For the text-containing cell, return its midpoint in [X, Y] coordinate format. 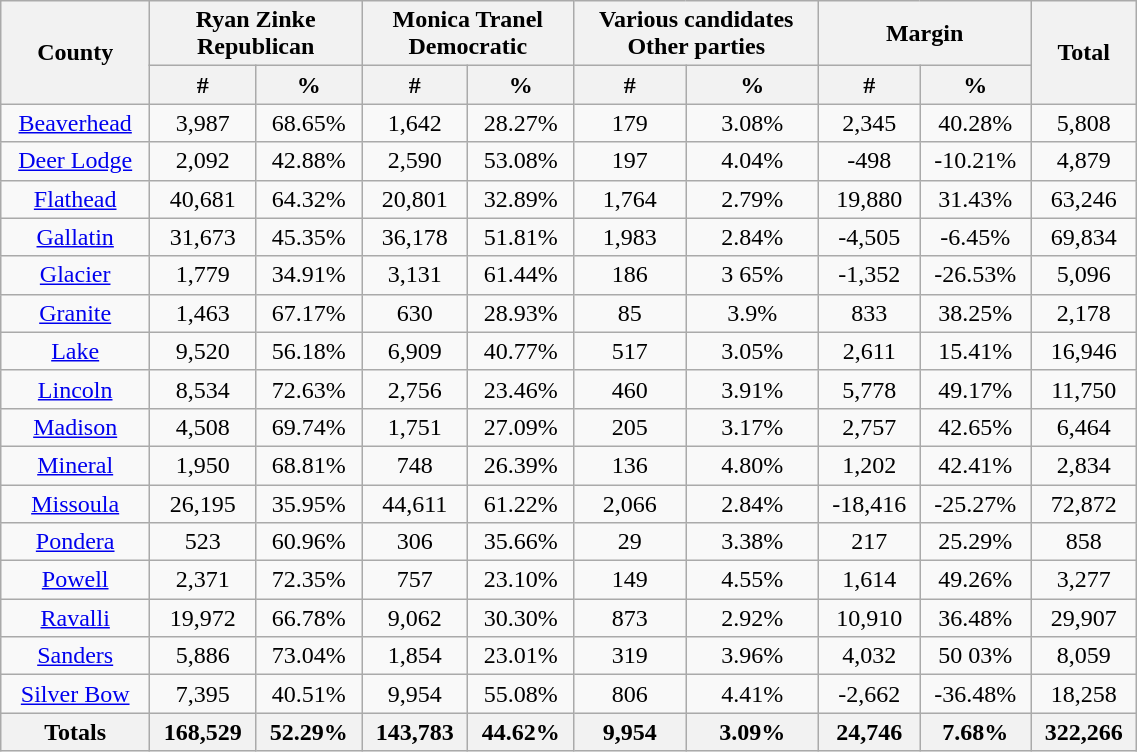
Total [1084, 52]
8,059 [1084, 656]
9,520 [203, 351]
-26.53% [976, 275]
523 [203, 542]
3 65% [752, 275]
67.17% [309, 313]
1,764 [630, 199]
Monica TranelDemocratic [468, 34]
61.22% [521, 503]
1,779 [203, 275]
Silver Bow [76, 694]
15.41% [976, 351]
2,756 [415, 389]
72.63% [309, 389]
51.81% [521, 237]
3,277 [1084, 580]
460 [630, 389]
34.91% [309, 275]
186 [630, 275]
5,096 [1084, 275]
3.05% [752, 351]
31.43% [976, 199]
23.01% [521, 656]
44,611 [415, 503]
20,801 [415, 199]
-2,662 [870, 694]
Flathead [76, 199]
61.44% [521, 275]
3.08% [752, 123]
-18,416 [870, 503]
8,534 [203, 389]
5,778 [870, 389]
-1,352 [870, 275]
179 [630, 123]
4.80% [752, 465]
1,854 [415, 656]
35.95% [309, 503]
69.74% [309, 427]
85 [630, 313]
40.51% [309, 694]
3.17% [752, 427]
49.26% [976, 580]
49.17% [976, 389]
27.09% [521, 427]
197 [630, 161]
1,642 [415, 123]
3,131 [415, 275]
Margin [925, 34]
25.29% [976, 542]
1,751 [415, 427]
24,746 [870, 732]
2,178 [1084, 313]
69,834 [1084, 237]
40.28% [976, 123]
29,907 [1084, 618]
18,258 [1084, 694]
1,202 [870, 465]
68.65% [309, 123]
2,590 [415, 161]
Madison [76, 427]
28.93% [521, 313]
306 [415, 542]
748 [415, 465]
28.27% [521, 123]
Sanders [76, 656]
Ryan ZinkeRepublican [256, 34]
Ravalli [76, 618]
23.10% [521, 580]
64.32% [309, 199]
4.04% [752, 161]
Beaverhead [76, 123]
6,464 [1084, 427]
-498 [870, 161]
3,987 [203, 123]
52.29% [309, 732]
72,872 [1084, 503]
Granite [76, 313]
319 [630, 656]
4,508 [203, 427]
2,345 [870, 123]
6,909 [415, 351]
5,886 [203, 656]
32.89% [521, 199]
60.96% [309, 542]
9,062 [415, 618]
136 [630, 465]
72.35% [309, 580]
2,066 [630, 503]
40,681 [203, 199]
757 [415, 580]
2,757 [870, 427]
42.88% [309, 161]
1,463 [203, 313]
-6.45% [976, 237]
322,266 [1084, 732]
-10.21% [976, 161]
1,614 [870, 580]
873 [630, 618]
-4,505 [870, 237]
31,673 [203, 237]
3.38% [752, 542]
53.08% [521, 161]
35.66% [521, 542]
Pondera [76, 542]
23.46% [521, 389]
Mineral [76, 465]
1,983 [630, 237]
19,972 [203, 618]
30.30% [521, 618]
143,783 [415, 732]
3.09% [752, 732]
11,750 [1084, 389]
3.9% [752, 313]
19,880 [870, 199]
Various candidatesOther parties [696, 34]
73.04% [309, 656]
3.96% [752, 656]
517 [630, 351]
50 03% [976, 656]
858 [1084, 542]
38.25% [976, 313]
168,529 [203, 732]
56.18% [309, 351]
2,371 [203, 580]
Gallatin [76, 237]
36,178 [415, 237]
1,950 [203, 465]
5,808 [1084, 123]
2,834 [1084, 465]
44.62% [521, 732]
66.78% [309, 618]
63,246 [1084, 199]
Powell [76, 580]
68.81% [309, 465]
40.77% [521, 351]
2.92% [752, 618]
Lincoln [76, 389]
4,032 [870, 656]
2,092 [203, 161]
County [76, 52]
630 [415, 313]
Totals [76, 732]
149 [630, 580]
10,910 [870, 618]
Glacier [76, 275]
29 [630, 542]
42.65% [976, 427]
Missoula [76, 503]
42.41% [976, 465]
205 [630, 427]
2.79% [752, 199]
4.55% [752, 580]
55.08% [521, 694]
26.39% [521, 465]
217 [870, 542]
806 [630, 694]
833 [870, 313]
45.35% [309, 237]
7,395 [203, 694]
7.68% [976, 732]
2,611 [870, 351]
-25.27% [976, 503]
26,195 [203, 503]
4,879 [1084, 161]
36.48% [976, 618]
16,946 [1084, 351]
Lake [76, 351]
-36.48% [976, 694]
4.41% [752, 694]
3.91% [752, 389]
Deer Lodge [76, 161]
